Return the [X, Y] coordinate for the center point of the cell that contains the specified text.  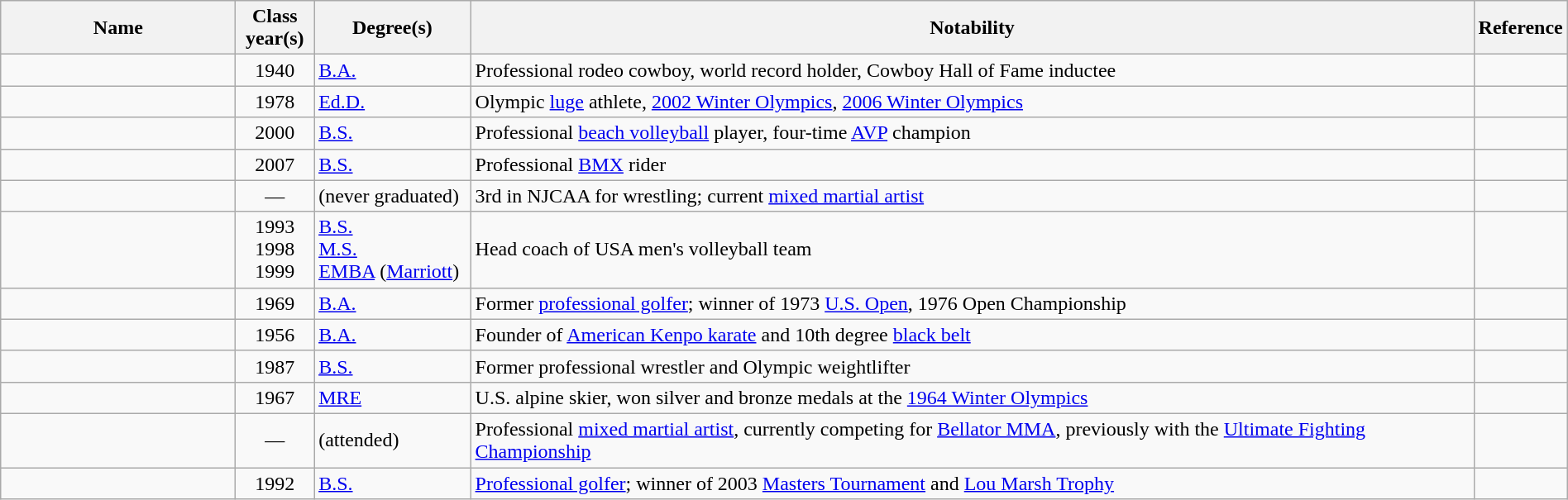
Degree(s) [392, 28]
3rd in NJCAA for wrestling; current mixed martial artist [973, 196]
Name [118, 28]
1987 [275, 366]
Class year(s) [275, 28]
Former professional wrestler and Olympic weightlifter [973, 366]
1940 [275, 70]
Head coach of USA men's volleyball team [973, 250]
(attended) [392, 440]
Professional BMX rider [973, 164]
Reference [1520, 28]
MRE [392, 398]
1992 [275, 483]
1969 [275, 303]
Professional beach volleyball player, four-time AVP champion [973, 133]
2007 [275, 164]
B.S.M.S.EMBA (Marriott) [392, 250]
Notability [973, 28]
Professional rodeo cowboy, world record holder, Cowboy Hall of Fame inductee [973, 70]
1956 [275, 335]
Professional mixed martial artist, currently competing for Bellator MMA, previously with the Ultimate Fighting Championship [973, 440]
1967 [275, 398]
(never graduated) [392, 196]
199319981999 [275, 250]
Ed.D. [392, 102]
2000 [275, 133]
U.S. alpine skier, won silver and bronze medals at the 1964 Winter Olympics [973, 398]
Olympic luge athlete, 2002 Winter Olympics, 2006 Winter Olympics [973, 102]
Founder of American Kenpo karate and 10th degree black belt [973, 335]
Former professional golfer; winner of 1973 U.S. Open, 1976 Open Championship [973, 303]
Professional golfer; winner of 2003 Masters Tournament and Lou Marsh Trophy [973, 483]
1978 [275, 102]
